Locate the cell with the specified text and output its [X, Y] center coordinate. 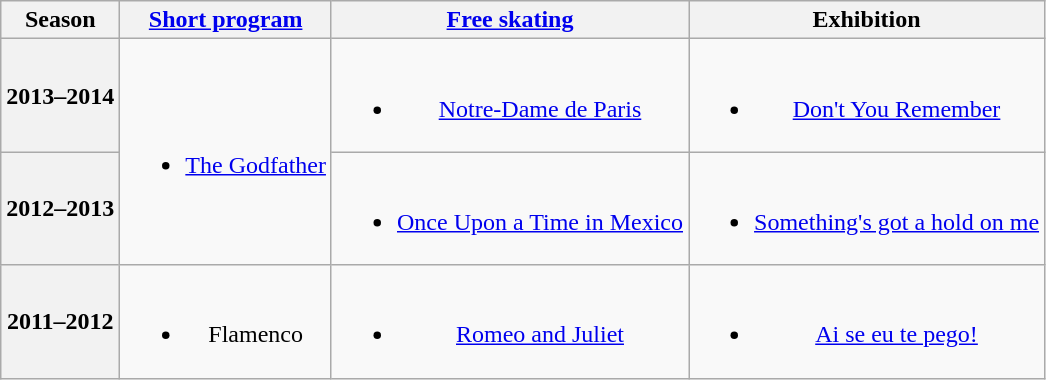
Short program [226, 20]
The Godfather [226, 152]
Something's got a hold on me [867, 208]
Notre-Dame de Paris [510, 96]
Once Upon a Time in Mexico [510, 208]
Flamenco [226, 322]
Exhibition [867, 20]
Season [60, 20]
Ai se eu te pego! [867, 322]
Don't You Remember [867, 96]
2012–2013 [60, 208]
Free skating [510, 20]
Romeo and Juliet [510, 322]
2011–2012 [60, 322]
2013–2014 [60, 96]
